For the text-containing cell, return its midpoint in (x, y) coordinate format. 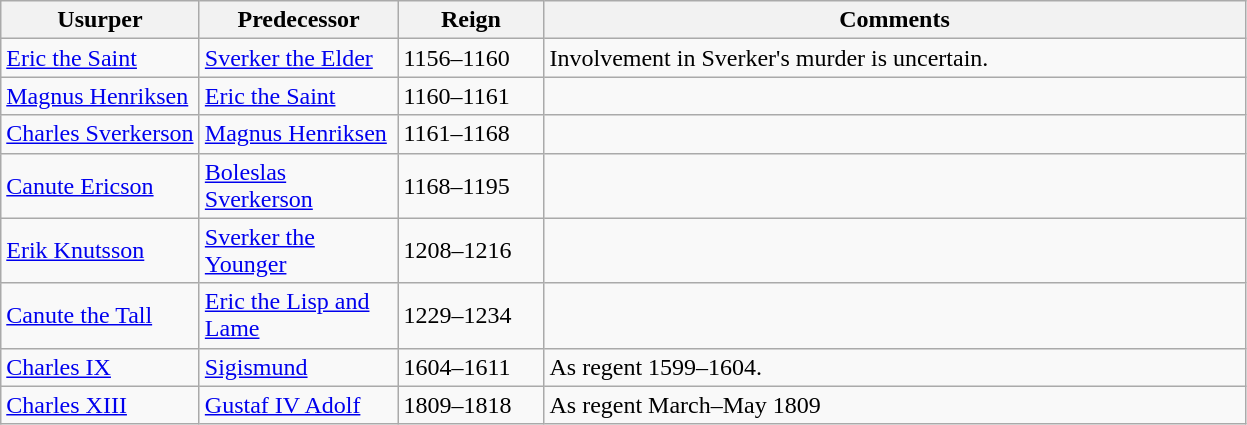
Charles XIII (100, 405)
1229–1234 (471, 316)
1168–1195 (471, 186)
1604–1611 (471, 367)
Erik Knutsson (100, 250)
1208–1216 (471, 250)
Eric the Lisp and Lame (298, 316)
Canute Ericson (100, 186)
1156–1160 (471, 58)
Canute the Tall (100, 316)
Charles Sverkerson (100, 134)
Involvement in Sverker's murder is uncertain. (894, 58)
Predecessor (298, 20)
As regent 1599–1604. (894, 367)
Sverker the Younger (298, 250)
Usurper (100, 20)
Sigismund (298, 367)
Charles IX (100, 367)
1809–1818 (471, 405)
1161–1168 (471, 134)
Boleslas Sverkerson (298, 186)
Reign (471, 20)
Sverker the Elder (298, 58)
As regent March–May 1809 (894, 405)
Gustaf IV Adolf (298, 405)
1160–1161 (471, 96)
Comments (894, 20)
